Detect which cell encompasses the target text, then output its (x, y) center coordinate. 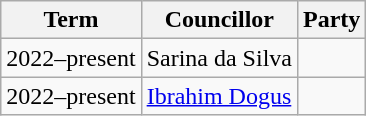
Term (71, 20)
Ibrahim Dogus (219, 96)
Sarina da Silva (219, 58)
Party (331, 20)
Councillor (219, 20)
